For the text-containing cell, return its midpoint in [X, Y] coordinate format. 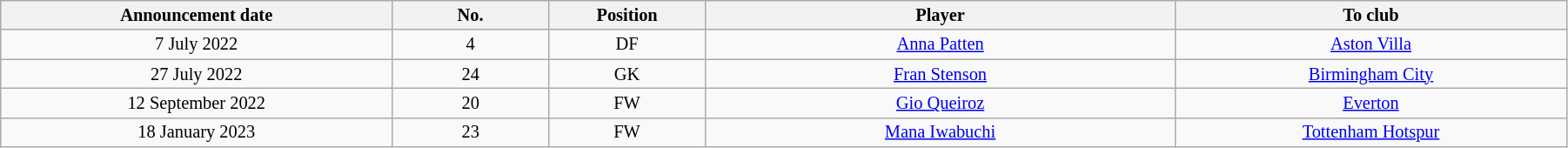
24 [471, 74]
7 July 2022 [197, 44]
18 January 2023 [197, 132]
4 [471, 44]
Tottenham Hotspur [1371, 132]
DF [627, 44]
23 [471, 132]
Fran Stenson [941, 74]
Aston Villa [1371, 44]
12 September 2022 [197, 103]
27 July 2022 [197, 74]
Anna Patten [941, 44]
20 [471, 103]
No. [471, 15]
Gio Queiroz [941, 103]
Announcement date [197, 15]
GK [627, 74]
Birmingham City [1371, 74]
Position [627, 15]
To club [1371, 15]
Mana Iwabuchi [941, 132]
Everton [1371, 103]
Player [941, 15]
